Identify which cell holds the provided text, then report its [x, y] central coordinate. 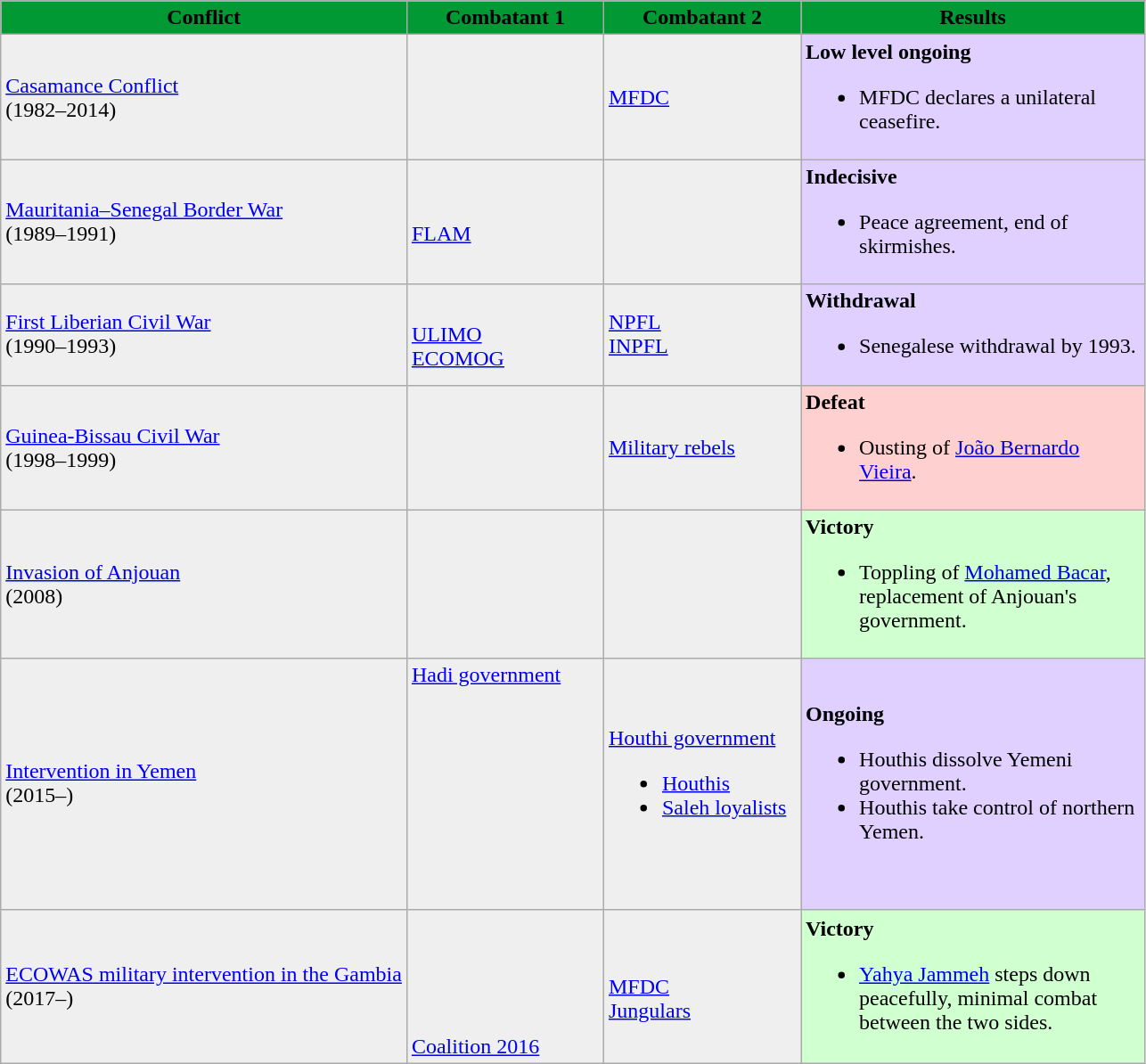
MFDCJungulars [702, 986]
Houthi government Houthis Saleh loyalists [702, 784]
First Liberian Civil War(1990–1993) [204, 335]
NPFL INPFL [702, 335]
Results [973, 18]
Mauritania–Senegal Border War(1989–1991) [204, 222]
Combatant 2 [702, 18]
VictoryYahya Jammeh steps down peacefully, minimal combat between the two sides. [973, 986]
Coalition 2016 [504, 986]
ULIMO ECOMOG [504, 335]
Conflict [204, 18]
Invasion of Anjouan(2008) [204, 585]
IndecisivePeace agreement, end of skirmishes. [973, 222]
Intervention in Yemen (2015–) [204, 784]
VictoryToppling of Mohamed Bacar, replacement of Anjouan's government. [973, 585]
Low level ongoingMFDC declares a unilateral ceasefire. [973, 97]
ECOWAS military intervention in the Gambia(2017–) [204, 986]
Casamance Conflict(1982–2014) [204, 97]
Military rebels [702, 447]
MFDC [702, 97]
WithdrawalSenegalese withdrawal by 1993. [973, 335]
Hadi government [504, 784]
Combatant 1 [504, 18]
DefeatOusting of João Bernardo Vieira. [973, 447]
Guinea-Bissau Civil War(1998–1999) [204, 447]
FLAM [504, 222]
OngoingHouthis dissolve Yemeni government.Houthis take control of northern Yemen. [973, 784]
